Scan for the cell matching the given text and deliver its (x, y) coordinate at center. 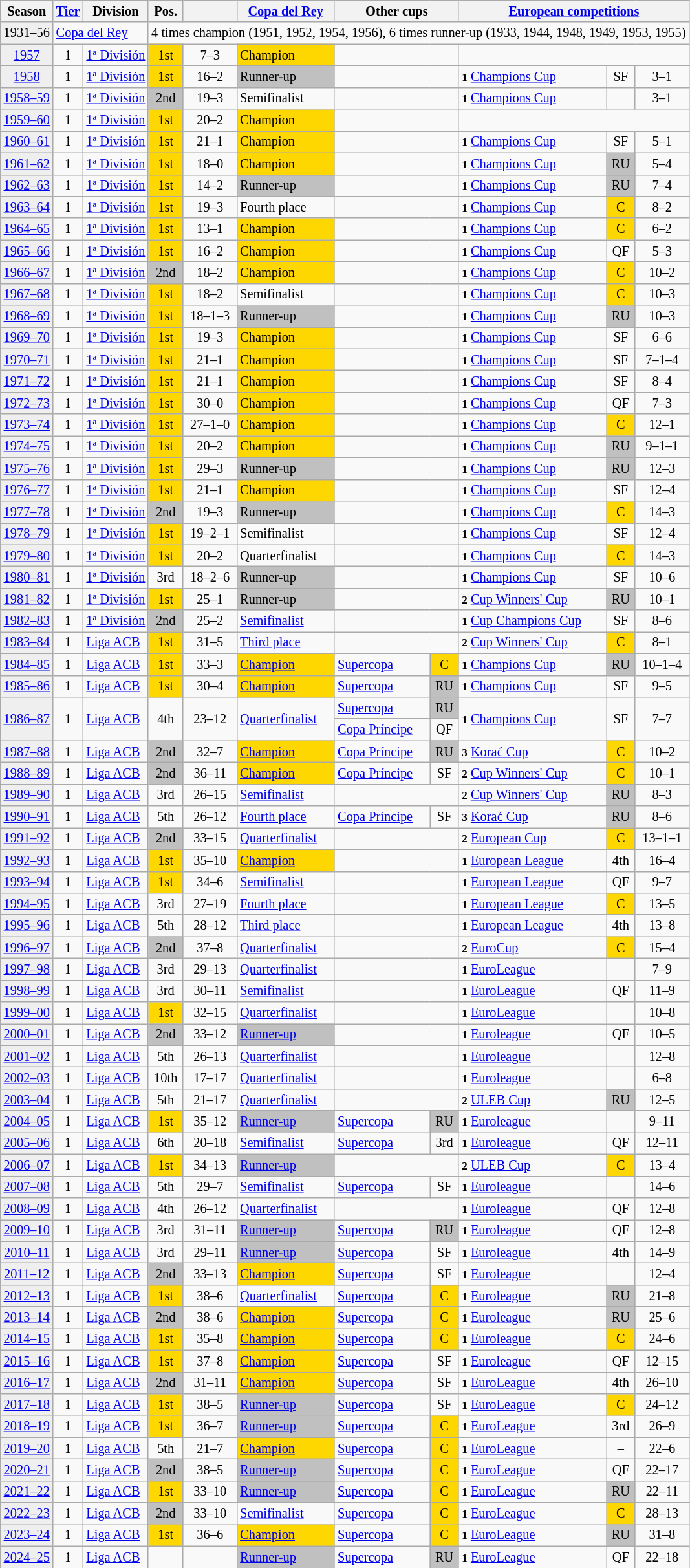
1968–69 (27, 316)
Tier (69, 11)
36–6 (210, 1535)
1980–81 (27, 577)
29–11 (210, 1252)
10–6 (662, 577)
35–8 (210, 1339)
30–0 (210, 403)
25–2 (210, 621)
22–6 (662, 1448)
26–9 (662, 1426)
Other cups (396, 11)
18–1–3 (210, 316)
23–12 (210, 718)
1960–61 (27, 142)
Division (115, 11)
13–1 (210, 229)
8–1 (662, 642)
1977–78 (27, 512)
2002–03 (27, 1078)
14–6 (662, 1187)
1957 (27, 55)
1964–65 (27, 229)
5–3 (662, 251)
2020–21 (27, 1470)
1965–66 (27, 251)
2015–16 (27, 1361)
2004–05 (27, 1122)
1958–59 (27, 98)
25–6 (662, 1318)
6–2 (662, 229)
28–13 (662, 1514)
27–19 (210, 904)
13–4 (662, 1165)
10–1–4 (662, 664)
1998–99 (27, 991)
1986–87 (27, 718)
1985–86 (27, 686)
1976–77 (27, 490)
1987–88 (27, 752)
29–3 (210, 468)
1989–90 (27, 795)
14–2 (210, 186)
35–12 (210, 1122)
2011–12 (27, 1274)
28–12 (210, 926)
1994–95 (27, 904)
14–9 (662, 1252)
29–7 (210, 1187)
1988–89 (27, 773)
2005–06 (27, 1143)
8–4 (662, 381)
2012–13 (27, 1296)
– (621, 1448)
1990–91 (27, 817)
1982–83 (27, 621)
13–1–1 (662, 838)
10–5 (662, 1034)
1931–56 (27, 33)
27–1–0 (210, 425)
1961–62 (27, 164)
29–13 (210, 969)
1993–94 (27, 882)
26–10 (662, 1383)
26–13 (210, 1056)
10–8 (662, 1013)
1981–82 (27, 599)
1991–92 (27, 838)
2023–24 (27, 1535)
7–4 (662, 186)
2001–02 (27, 1056)
2003–04 (27, 1100)
1963–64 (27, 207)
31–8 (662, 1535)
36–7 (210, 1426)
8–2 (662, 207)
10th (166, 1078)
4 times champion (1951, 1952, 1954, 1956), 6 times runner-up (1933, 1944, 1948, 1949, 1953, 1955) (418, 33)
15–4 (662, 948)
30–4 (210, 686)
1959–60 (27, 120)
13–5 (662, 904)
1995–96 (27, 926)
6–8 (662, 1078)
9–1–1 (662, 446)
2013–14 (27, 1318)
32–7 (210, 752)
22–18 (662, 1557)
1 Cup Champions Cup (532, 621)
25–1 (210, 599)
24–12 (662, 1404)
European competitions (574, 11)
7–7 (662, 718)
1984–85 (27, 664)
33–15 (210, 838)
5–1 (662, 142)
13–8 (662, 926)
1970–71 (27, 360)
12–11 (662, 1143)
18–2–6 (210, 577)
2 European Cup (532, 838)
2019–20 (27, 1448)
2017–18 (27, 1404)
12–15 (662, 1361)
2016–17 (27, 1383)
21–17 (210, 1100)
18–0 (210, 164)
21–7 (210, 1448)
2008–09 (27, 1208)
1966–67 (27, 272)
1996–97 (27, 948)
35–10 (210, 860)
30–11 (210, 991)
1983–84 (27, 642)
12–3 (662, 468)
1974–75 (27, 446)
1962–63 (27, 186)
22–11 (662, 1492)
1997–98 (27, 969)
33–13 (210, 1274)
2000–01 (27, 1034)
1958 (27, 76)
33–3 (210, 664)
34–13 (210, 1165)
9–7 (662, 882)
34–6 (210, 882)
32–15 (210, 1013)
1971–72 (27, 381)
21–8 (662, 1296)
17–17 (210, 1078)
12–5 (662, 1100)
2021–22 (27, 1492)
1969–70 (27, 338)
2022–23 (27, 1514)
Pos. (166, 11)
1999–00 (27, 1013)
31–5 (210, 642)
1979–80 (27, 556)
19–2–1 (210, 534)
2006–07 (27, 1165)
2009–10 (27, 1230)
2018–19 (27, 1426)
1973–74 (27, 425)
7–9 (662, 969)
6–6 (662, 338)
2024–25 (27, 1557)
20–18 (210, 1143)
2010–11 (27, 1252)
1992–93 (27, 860)
36–11 (210, 773)
9–5 (662, 686)
2014–15 (27, 1339)
1975–76 (27, 468)
2 EuroCup (532, 948)
5–4 (662, 164)
12–1 (662, 425)
24–6 (662, 1339)
11–9 (662, 991)
2007–08 (27, 1187)
8–3 (662, 795)
16–4 (662, 860)
33–12 (210, 1034)
26–15 (210, 795)
1978–79 (27, 534)
9–11 (662, 1122)
22–17 (662, 1470)
1967–68 (27, 294)
Season (27, 11)
1972–73 (27, 403)
7–1–4 (662, 360)
6th (166, 1143)
